From the cell containing the given text, extract its center point as [X, Y] coordinate. 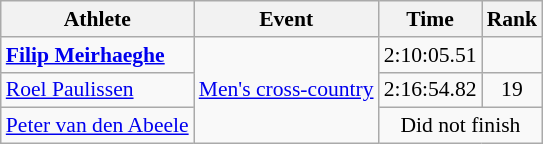
Athlete [98, 19]
2:10:05.51 [430, 55]
Time [430, 19]
Men's cross-country [286, 90]
Filip Meirhaeghe [98, 55]
Event [286, 19]
Roel Paulissen [98, 90]
Did not finish [461, 126]
Rank [512, 19]
Peter van den Abeele [98, 126]
2:16:54.82 [430, 90]
19 [512, 90]
